Return [X, Y] of the center of cell containing provided text 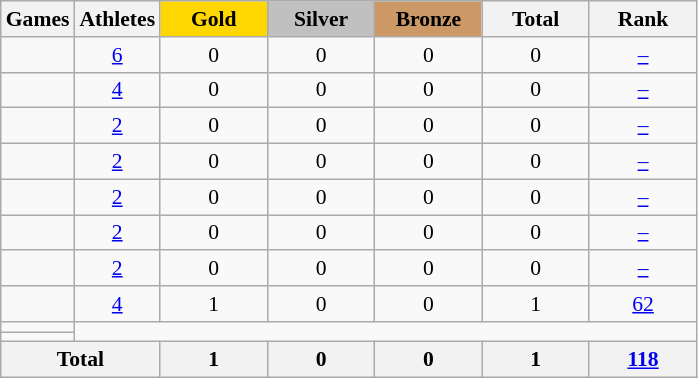
62 [642, 304]
118 [642, 360]
Rank [642, 19]
6 [117, 55]
Games [38, 19]
Gold [214, 19]
Athletes [117, 19]
Bronze [428, 19]
Silver [320, 19]
